Determine the (X, Y) coordinate at the center of the cell enclosing the given text.  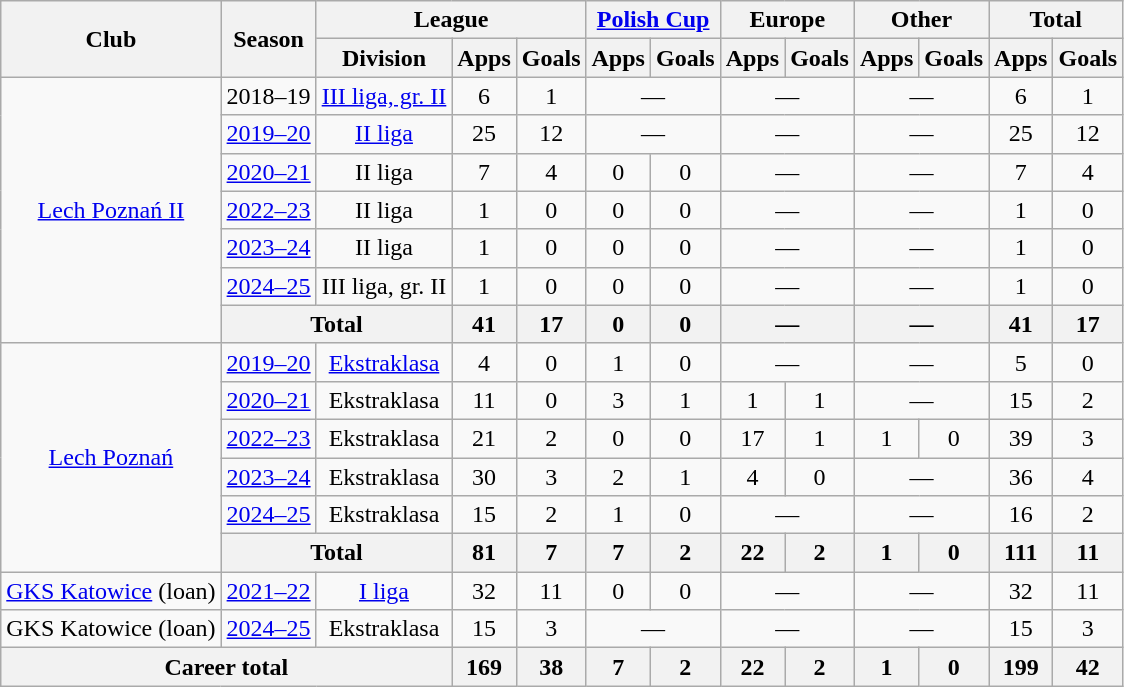
199 (1021, 667)
21 (484, 438)
Polish Cup (653, 20)
Lech Poznań (111, 457)
42 (1088, 667)
Europe (787, 20)
Division (384, 58)
Season (268, 39)
League (451, 20)
Club (111, 39)
2021–22 (268, 591)
111 (1021, 553)
30 (484, 477)
16 (1021, 515)
2018–19 (268, 96)
81 (484, 553)
Career total (226, 667)
Lech Poznań II (111, 210)
39 (1021, 438)
169 (484, 667)
Other (921, 20)
38 (551, 667)
5 (1021, 362)
I liga (384, 591)
36 (1021, 477)
